Locate the cell with the specified text and output its [X, Y] center coordinate. 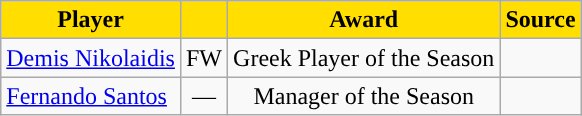
Demis Nikolaidis [91, 58]
Greek Player of the Season [364, 58]
Source [540, 20]
Manager of the Season [364, 96]
Award [364, 20]
— [204, 96]
Fernando Santos [91, 96]
Player [91, 20]
FW [204, 58]
